Search for the cell housing the specified text and yield its (X, Y) center coordinate. 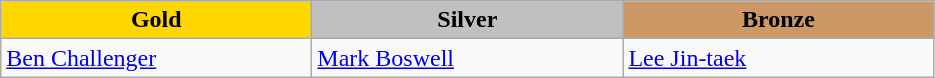
Gold (156, 20)
Lee Jin-taek (778, 58)
Mark Boswell (468, 58)
Bronze (778, 20)
Silver (468, 20)
Ben Challenger (156, 58)
